Determine the (X, Y) coordinate at the center of the cell enclosing the given text.  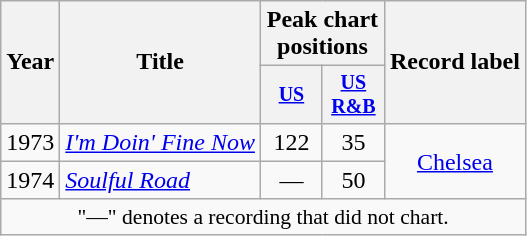
I'm Doin' Fine Now (160, 142)
"—" denotes a recording that did not chart. (264, 217)
Peak chart positions (322, 34)
USR&B (353, 94)
Record label (454, 62)
1974 (30, 180)
Year (30, 62)
122 (291, 142)
Soulful Road (160, 180)
US (291, 94)
Title (160, 62)
Chelsea (454, 161)
35 (353, 142)
1973 (30, 142)
50 (353, 180)
— (291, 180)
